Return the [x, y] coordinate for the center point of the cell that contains the specified text.  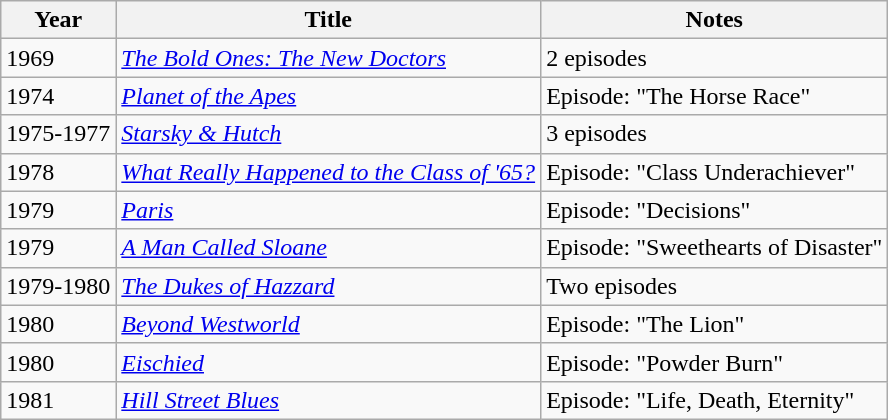
1975-1977 [58, 134]
Episode: "Sweethearts of Disaster" [714, 248]
Episode: "The Lion" [714, 324]
Title [328, 20]
The Bold Ones: The New Doctors [328, 58]
A Man Called Sloane [328, 248]
Episode: "Powder Burn" [714, 362]
1969 [58, 58]
Two episodes [714, 286]
2 episodes [714, 58]
Notes [714, 20]
Planet of the Apes [328, 96]
Eischied [328, 362]
1978 [58, 172]
Episode: "Life, Death, Eternity" [714, 400]
1974 [58, 96]
Episode: "Class Underachiever" [714, 172]
Episode: "The Horse Race" [714, 96]
1979-1980 [58, 286]
1981 [58, 400]
3 episodes [714, 134]
Episode: "Decisions" [714, 210]
Year [58, 20]
The Dukes of Hazzard [328, 286]
What Really Happened to the Class of '65? [328, 172]
Paris [328, 210]
Beyond Westworld [328, 324]
Starsky & Hutch [328, 134]
Hill Street Blues [328, 400]
